Locate the cell with the specified text and output its (X, Y) center coordinate. 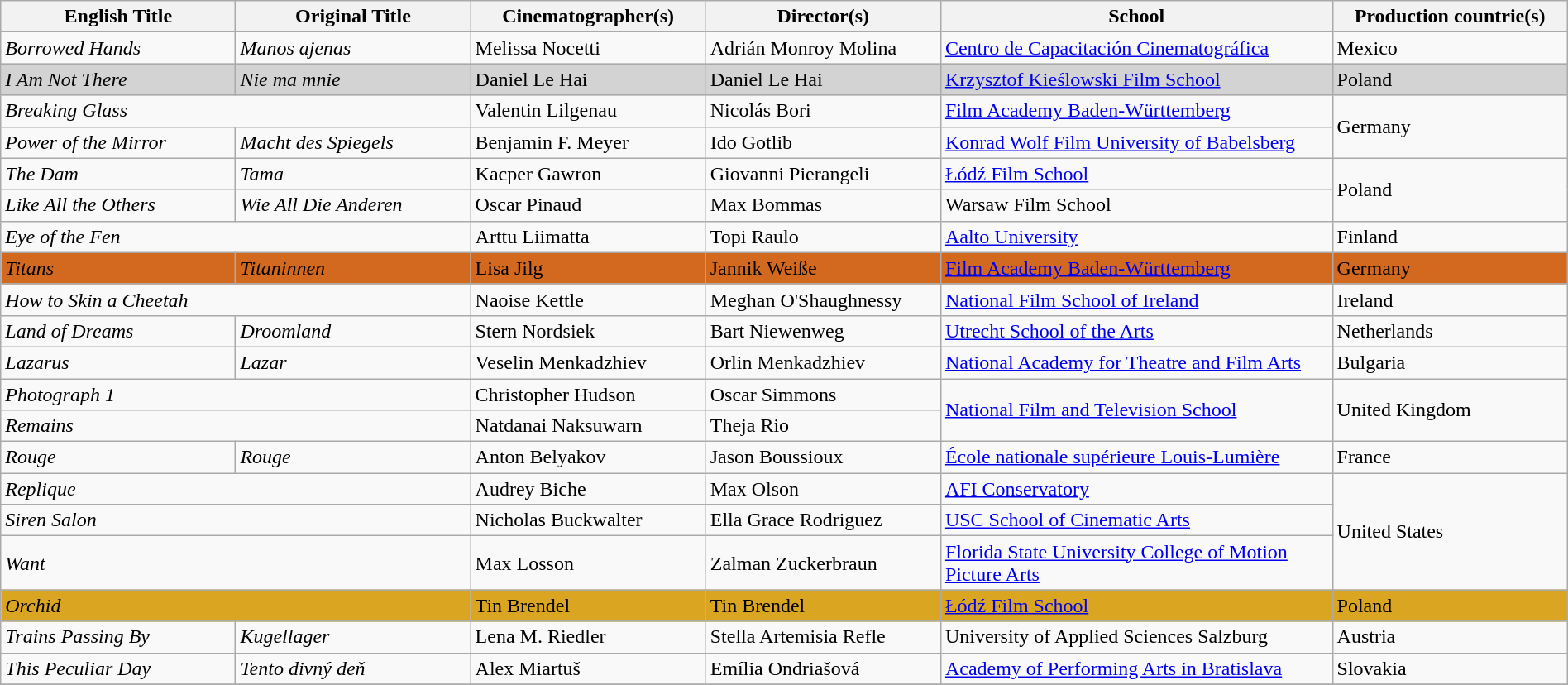
Max Olson (823, 489)
France (1450, 457)
The Dam (118, 174)
Orchid (236, 606)
Utrecht School of the Arts (1136, 331)
Giovanni Pierangeli (823, 174)
Production countrie(s) (1450, 17)
Power of the Mirror (118, 142)
Mexico (1450, 48)
Florida State University College of Motion Picture Arts (1136, 563)
National Film School of Ireland (1136, 299)
Like All the Others (118, 205)
Alex Miartuš (588, 668)
Audrey Biche (588, 489)
Replique (236, 489)
Finland (1450, 237)
Nicolás Bori (823, 111)
Want (236, 563)
Nicholas Buckwalter (588, 520)
Warsaw Film School (1136, 205)
Lena M. Riedler (588, 637)
Stella Artemisia Refle (823, 637)
AFI Conservatory (1136, 489)
Anton Belyakov (588, 457)
Land of Dreams (118, 331)
Valentin Lilgenau (588, 111)
Jannik Weiße (823, 268)
United States (1450, 531)
National Film and Television School (1136, 410)
Droomland (353, 331)
Naoise Kettle (588, 299)
Photograph 1 (236, 395)
Netherlands (1450, 331)
Macht des Spiegels (353, 142)
Lazar (353, 362)
National Academy for Theatre and Film Arts (1136, 362)
Krzysztof Kieślowski Film School (1136, 79)
Austria (1450, 637)
Ireland (1450, 299)
Manos ajenas (353, 48)
École nationale supérieure Louis-Lumière (1136, 457)
Zalman Zuckerbraun (823, 563)
USC School of Cinematic Arts (1136, 520)
How to Skin a Cheetah (236, 299)
Natdanai Naksuwarn (588, 426)
Jason Boussioux (823, 457)
Cinematographer(s) (588, 17)
Max Bommas (823, 205)
Bulgaria (1450, 362)
Melissa Nocetti (588, 48)
Kugellager (353, 637)
Tama (353, 174)
Centro de Capacitación Cinematográfica (1136, 48)
Veselin Menkadzhiev (588, 362)
Director(s) (823, 17)
Lazarus (118, 362)
Original Title (353, 17)
Ella Grace Rodriguez (823, 520)
Max Losson (588, 563)
Eye of the Fen (236, 237)
Titans (118, 268)
English Title (118, 17)
University of Applied Sciences Salzburg (1136, 637)
United Kingdom (1450, 410)
Breaking Glass (236, 111)
Lisa Jilg (588, 268)
Siren Salon (236, 520)
Oscar Simmons (823, 395)
Nie ma mnie (353, 79)
Stern Nordsiek (588, 331)
Benjamin F. Meyer (588, 142)
Oscar Pinaud (588, 205)
Wie All Die Anderen (353, 205)
Titaninnen (353, 268)
Borrowed Hands (118, 48)
Trains Passing By (118, 637)
Topi Raulo (823, 237)
Academy of Performing Arts in Bratislava (1136, 668)
Arttu Liimatta (588, 237)
Adrián Monroy Molina (823, 48)
This Peculiar Day (118, 668)
Bart Niewenweg (823, 331)
School (1136, 17)
Orlin Menkadzhiev (823, 362)
Remains (236, 426)
Ido Gotlib (823, 142)
Emília Ondriašová (823, 668)
Kacper Gawron (588, 174)
Christopher Hudson (588, 395)
I Am Not There (118, 79)
Meghan O'Shaughnessy (823, 299)
Konrad Wolf Film University of Babelsberg (1136, 142)
Aalto University (1136, 237)
Slovakia (1450, 668)
Tento divný deň (353, 668)
Theja Rio (823, 426)
